Extract the (X, Y) coordinate from the center of the cell holding the provided text.  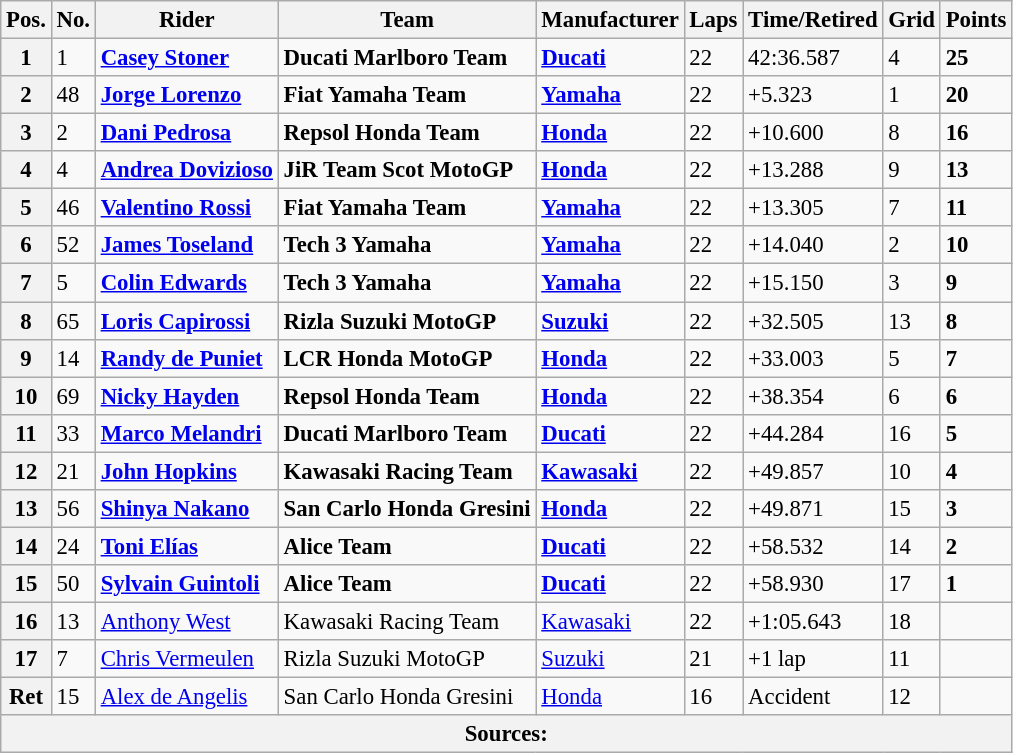
Marco Melandri (186, 433)
John Hopkins (186, 471)
Grid (912, 20)
69 (73, 396)
+14.040 (813, 245)
46 (73, 208)
Chris Vermeulen (186, 659)
+15.150 (813, 283)
No. (73, 20)
Dani Pedrosa (186, 133)
48 (73, 95)
+38.354 (813, 396)
Casey Stoner (186, 58)
Rider (186, 20)
James Toseland (186, 245)
Pos. (26, 20)
Time/Retired (813, 20)
Jorge Lorenzo (186, 95)
33 (73, 433)
+10.600 (813, 133)
42:36.587 (813, 58)
50 (73, 584)
Nicky Hayden (186, 396)
+58.930 (813, 584)
+13.288 (813, 170)
+1 lap (813, 659)
Ret (26, 697)
20 (976, 95)
+32.505 (813, 321)
JiR Team Scot MotoGP (407, 170)
+44.284 (813, 433)
+49.871 (813, 509)
18 (912, 621)
Manufacturer (610, 20)
LCR Honda MotoGP (407, 358)
Anthony West (186, 621)
Team (407, 20)
+33.003 (813, 358)
Randy de Puniet (186, 358)
+49.857 (813, 471)
Alex de Angelis (186, 697)
Accident (813, 697)
Shinya Nakano (186, 509)
Andrea Dovizioso (186, 170)
56 (73, 509)
Sources: (506, 734)
+1:05.643 (813, 621)
Points (976, 20)
52 (73, 245)
Sylvain Guintoli (186, 584)
24 (73, 546)
Loris Capirossi (186, 321)
Valentino Rossi (186, 208)
Colin Edwards (186, 283)
Toni Elías (186, 546)
65 (73, 321)
+58.532 (813, 546)
25 (976, 58)
+5.323 (813, 95)
+13.305 (813, 208)
Laps (714, 20)
